From the cell containing the given text, extract its center point as [x, y] coordinate. 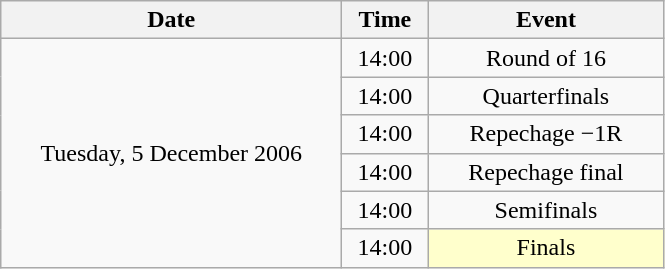
Repechage final [546, 172]
Quarterfinals [546, 96]
Tuesday, 5 December 2006 [172, 153]
Semifinals [546, 210]
Repechage −1R [546, 134]
Time [385, 20]
Date [172, 20]
Round of 16 [546, 58]
Event [546, 20]
Finals [546, 248]
